Find where the given text appears and provide that cell's center as (x, y) coordinate. 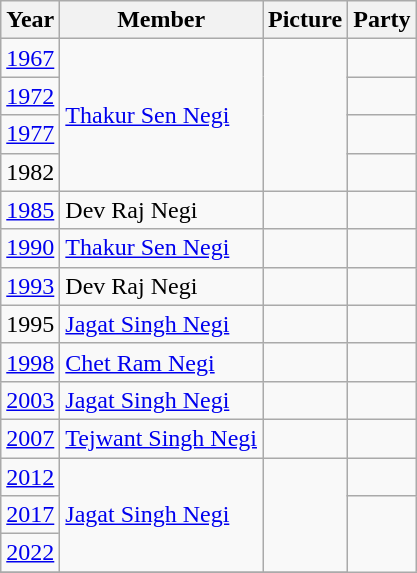
2017 (30, 515)
Picture (304, 20)
1985 (30, 210)
1990 (30, 248)
Tejwant Singh Negi (162, 438)
1982 (30, 172)
Year (30, 20)
Chet Ram Negi (162, 362)
2022 (30, 553)
1998 (30, 362)
Party (382, 20)
Member (162, 20)
2012 (30, 477)
1977 (30, 134)
1995 (30, 324)
1993 (30, 286)
2003 (30, 400)
1967 (30, 58)
1972 (30, 96)
2007 (30, 438)
